Provide the [x, y] coordinate of the cell's center where the given text is located.  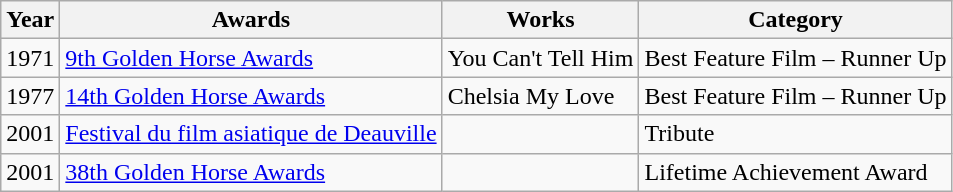
1977 [30, 96]
1971 [30, 58]
Awards [251, 20]
You Can't Tell Him [540, 58]
Festival du film asiatique de Deauville [251, 134]
Lifetime Achievement Award [796, 172]
Category [796, 20]
Works [540, 20]
38th Golden Horse Awards [251, 172]
Tribute [796, 134]
Year [30, 20]
Chelsia My Love [540, 96]
14th Golden Horse Awards [251, 96]
9th Golden Horse Awards [251, 58]
